From the cell containing the given text, extract its center point as [x, y] coordinate. 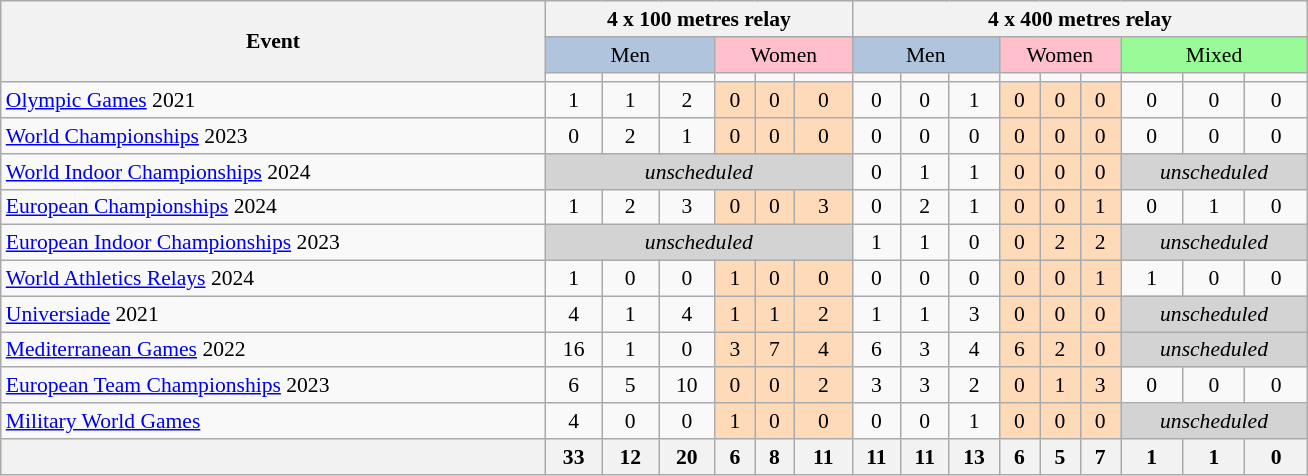
13 [974, 457]
World Indoor Championships 2024 [274, 172]
European Championships 2024 [274, 207]
Universiade 2021 [274, 314]
Event [274, 42]
4 x 100 metres relay [698, 19]
World Championships 2023 [274, 136]
Mixed [1214, 55]
8 [775, 457]
33 [574, 457]
Military World Games [274, 421]
20 [688, 457]
10 [688, 386]
World Athletics Relays 2024 [274, 279]
12 [630, 457]
Mediterranean Games 2022 [274, 350]
4 x 400 metres relay [1080, 19]
Olympic Games 2021 [274, 101]
European Team Championships 2023 [274, 386]
16 [574, 350]
European Indoor Championships 2023 [274, 243]
